Search for the cell housing the specified text and yield its (x, y) center coordinate. 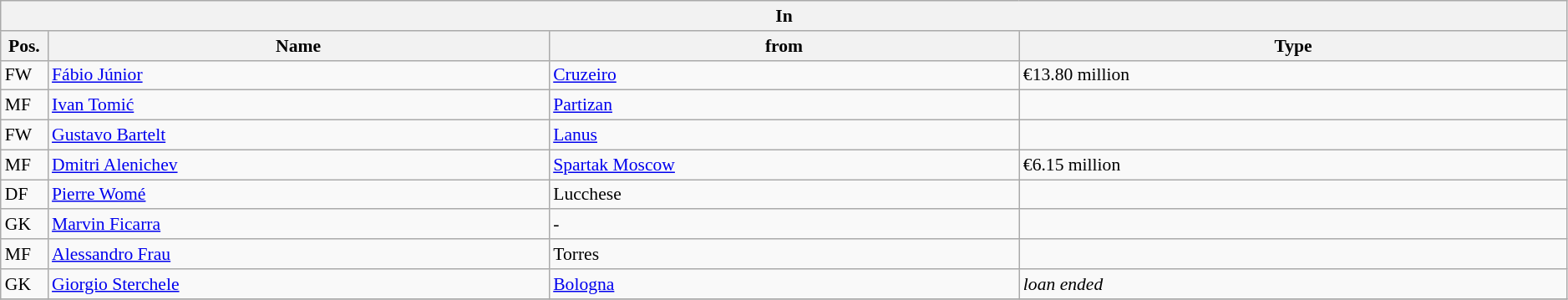
Fábio Júnior (298, 75)
Gustavo Bartelt (298, 135)
Spartak Moscow (784, 165)
Cruzeiro (784, 75)
€13.80 million (1293, 75)
Lucchese (784, 195)
Torres (784, 254)
loan ended (1293, 284)
Giorgio Sterchele (298, 284)
Ivan Tomić (298, 105)
Name (298, 46)
- (784, 225)
Partizan (784, 105)
Type (1293, 46)
from (784, 46)
€6.15 million (1293, 165)
Alessandro Frau (298, 254)
Dmitri Alenichev (298, 165)
DF (24, 195)
Pierre Womé (298, 195)
Marvin Ficarra (298, 225)
Pos. (24, 46)
Bologna (784, 284)
In (784, 16)
Lanus (784, 135)
